Return the [x, y] coordinate for the center point of the cell that contains the specified text.  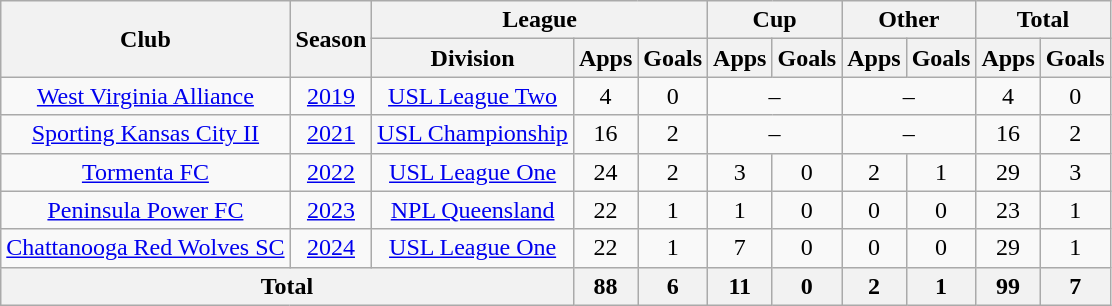
Club [146, 39]
Sporting Kansas City II [146, 134]
League [540, 20]
24 [605, 172]
USL League Two [473, 96]
West Virginia Alliance [146, 96]
Tormenta FC [146, 172]
Cup [775, 20]
2024 [331, 248]
88 [605, 286]
Division [473, 58]
23 [1008, 210]
2021 [331, 134]
99 [1008, 286]
Season [331, 39]
2019 [331, 96]
11 [740, 286]
Peninsula Power FC [146, 210]
6 [673, 286]
2023 [331, 210]
2022 [331, 172]
Other [909, 20]
Chattanooga Red Wolves SC [146, 248]
NPL Queensland [473, 210]
USL Championship [473, 134]
